Determine the (X, Y) coordinate at the center of the cell enclosing the given text.  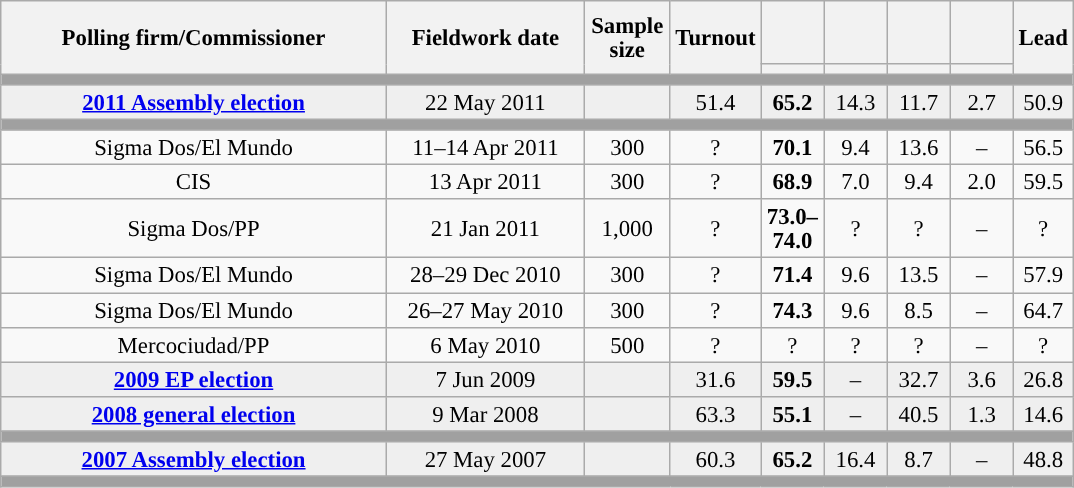
73.0–74.0 (792, 230)
31.6 (716, 380)
Sigma Dos/PP (194, 230)
2007 Assembly election (194, 460)
11.7 (918, 102)
13 Apr 2011 (485, 182)
Sample size (627, 38)
55.1 (792, 414)
16.4 (856, 460)
14.3 (856, 102)
27 May 2007 (485, 460)
68.9 (792, 182)
13.5 (918, 276)
9 Mar 2008 (485, 414)
7.0 (856, 182)
56.5 (1043, 148)
63.3 (716, 414)
32.7 (918, 380)
Lead (1043, 38)
6 May 2010 (485, 344)
48.8 (1043, 460)
50.9 (1043, 102)
11–14 Apr 2011 (485, 148)
2.7 (982, 102)
8.7 (918, 460)
28–29 Dec 2010 (485, 276)
26.8 (1043, 380)
500 (627, 344)
2011 Assembly election (194, 102)
CIS (194, 182)
70.1 (792, 148)
22 May 2011 (485, 102)
1,000 (627, 230)
Fieldwork date (485, 38)
14.6 (1043, 414)
13.6 (918, 148)
2009 EP election (194, 380)
8.5 (918, 310)
2.0 (982, 182)
64.7 (1043, 310)
51.4 (716, 102)
60.3 (716, 460)
1.3 (982, 414)
2008 general election (194, 414)
Polling firm/Commissioner (194, 38)
3.6 (982, 380)
40.5 (918, 414)
71.4 (792, 276)
74.3 (792, 310)
57.9 (1043, 276)
21 Jan 2011 (485, 230)
7 Jun 2009 (485, 380)
Turnout (716, 38)
26–27 May 2010 (485, 310)
Mercociudad/PP (194, 344)
